Capture the cell that displays the provided text and extract its (x, y) central coordinate. 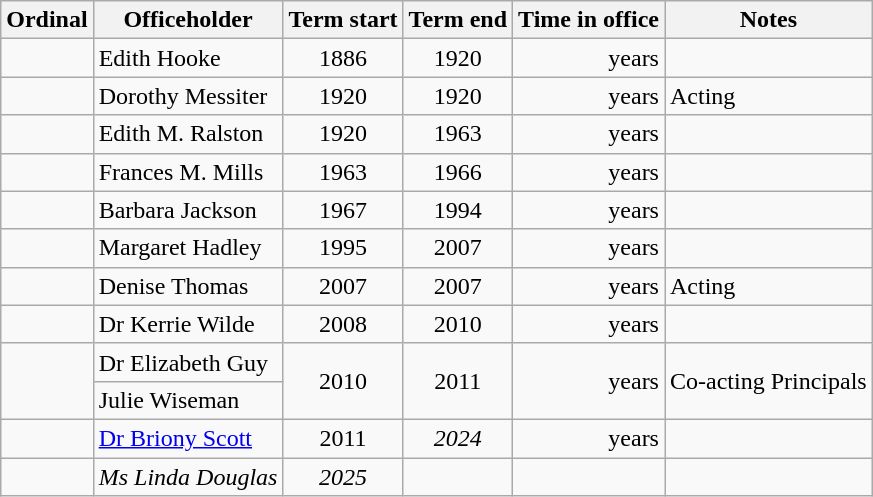
Denise Thomas (188, 286)
Julie Wiseman (188, 400)
Notes (768, 20)
Term end (458, 20)
Time in office (589, 20)
Dr Kerrie Wilde (188, 324)
Margaret Hadley (188, 248)
1994 (458, 210)
Term start (343, 20)
1995 (343, 248)
Co-acting Principals (768, 381)
Officeholder (188, 20)
2024 (458, 438)
1966 (458, 172)
2025 (343, 477)
1886 (343, 58)
Ordinal (47, 20)
Edith Hooke (188, 58)
Dr Briony Scott (188, 438)
1967 (343, 210)
Dorothy Messiter (188, 96)
Frances M. Mills (188, 172)
Dr Elizabeth Guy (188, 362)
2008 (343, 324)
Barbara Jackson (188, 210)
Ms Linda Douglas (188, 477)
Edith M. Ralston (188, 134)
